Detect which cell encompasses the target text, then output its [X, Y] center coordinate. 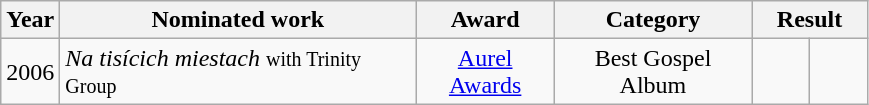
Aurel Awards [486, 72]
Category [652, 20]
Year [30, 20]
2006 [30, 72]
Award [486, 20]
Nominated work [238, 20]
Na tisícich miestach with Trinity Group [238, 72]
Result [810, 20]
Best Gospel Album [652, 72]
